Pinpoint the cell where the given text exists, returning its [x, y] midpoint coordinate. 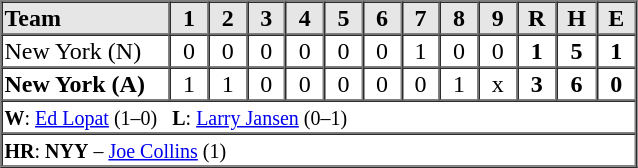
H [577, 18]
x [498, 84]
HR: NYY – Joe Collins (1) [319, 150]
E [616, 18]
7 [420, 18]
R [537, 18]
8 [460, 18]
4 [306, 18]
New York (A) [86, 84]
W: Ed Lopat (1–0) L: Larry Jansen (0–1) [319, 116]
New York (N) [86, 50]
2 [228, 18]
9 [498, 18]
Team [86, 18]
